Determine the (x, y) coordinate at the center of the cell enclosing the given text.  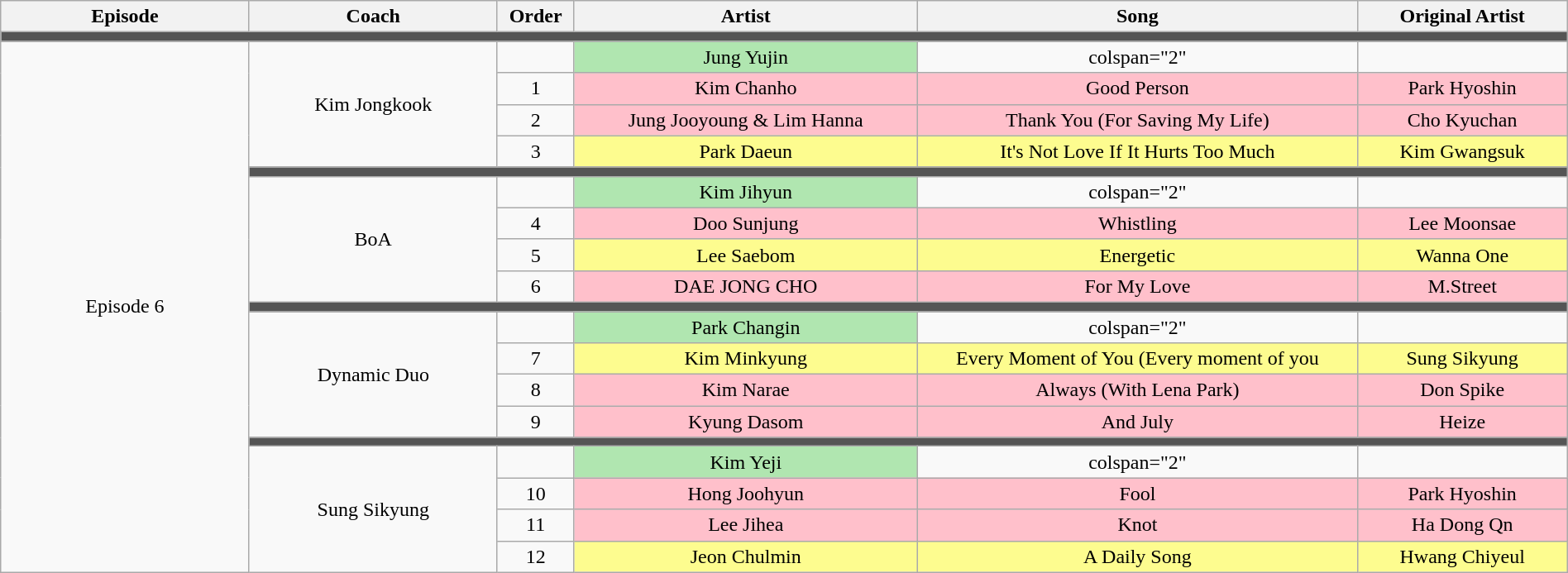
Every Moment of You (Every moment of you (1138, 359)
Coach (373, 17)
Heize (1462, 422)
Lee Jihea (746, 525)
2 (535, 120)
Fool (1138, 494)
Energetic (1138, 255)
Always (With Lena Park) (1138, 390)
M.Street (1462, 286)
A Daily Song (1138, 556)
Kim Narae (746, 390)
And July (1138, 422)
Lee Saebom (746, 255)
Doo Sunjung (746, 223)
8 (535, 390)
Park Daeun (746, 151)
Episode (125, 17)
Song (1138, 17)
Artist (746, 17)
5 (535, 255)
4 (535, 223)
Kim Jihyun (746, 192)
It's Not Love If It Hurts Too Much (1138, 151)
Original Artist (1462, 17)
3 (535, 151)
Wanna One (1462, 255)
Dynamic Duo (373, 374)
Ha Dong Qn (1462, 525)
Jung Yujin (746, 57)
For My Love (1138, 286)
Kim Yeji (746, 462)
11 (535, 525)
1 (535, 88)
Thank You (For Saving My Life) (1138, 120)
Kim Jongkook (373, 104)
7 (535, 359)
Whistling (1138, 223)
Hong Joohyun (746, 494)
Kim Chanho (746, 88)
Jung Jooyoung & Lim Hanna (746, 120)
Order (535, 17)
Lee Moonsae (1462, 223)
Kyung Dasom (746, 422)
DAE JONG CHO (746, 286)
Good Person (1138, 88)
9 (535, 422)
Kim Gwangsuk (1462, 151)
12 (535, 556)
10 (535, 494)
BoA (373, 239)
Knot (1138, 525)
Jeon Chulmin (746, 556)
Cho Kyuchan (1462, 120)
Episode 6 (125, 307)
6 (535, 286)
Park Changin (746, 327)
Don Spike (1462, 390)
Hwang Chiyeul (1462, 556)
Kim Minkyung (746, 359)
